Detect which cell encompasses the target text, then output its (x, y) center coordinate. 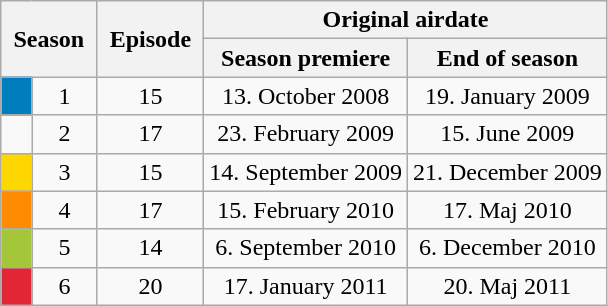
3 (64, 172)
1 (64, 96)
21. December 2009 (508, 172)
20. Maj 2011 (508, 286)
Season premiere (306, 58)
23. February 2009 (306, 134)
6. September 2010 (306, 248)
15. June 2009 (508, 134)
Original airdate (406, 20)
Episode (150, 39)
20 (150, 286)
17. Maj 2010 (508, 210)
6. December 2010 (508, 248)
19. January 2009 (508, 96)
4 (64, 210)
17. January 2011 (306, 286)
6 (64, 286)
14. September 2009 (306, 172)
End of season (508, 58)
5 (64, 248)
14 (150, 248)
15. February 2010 (306, 210)
Season (49, 39)
2 (64, 134)
13. October 2008 (306, 96)
